Return the [X, Y] coordinate for the center point of the cell that contains the specified text.  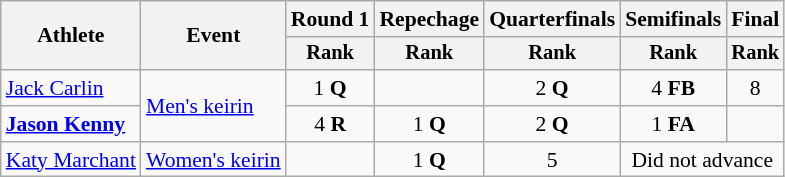
Jason Kenny [71, 124]
Jack Carlin [71, 88]
Event [214, 36]
8 [755, 88]
Quarterfinals [552, 19]
Repechage [429, 19]
Men's keirin [214, 106]
Semifinals [673, 19]
4 FB [673, 88]
Round 1 [330, 19]
1 FA [673, 124]
4 R [330, 124]
Final [755, 19]
Athlete [71, 36]
